Provide the (X, Y) coordinate of the cell's center where the given text is located.  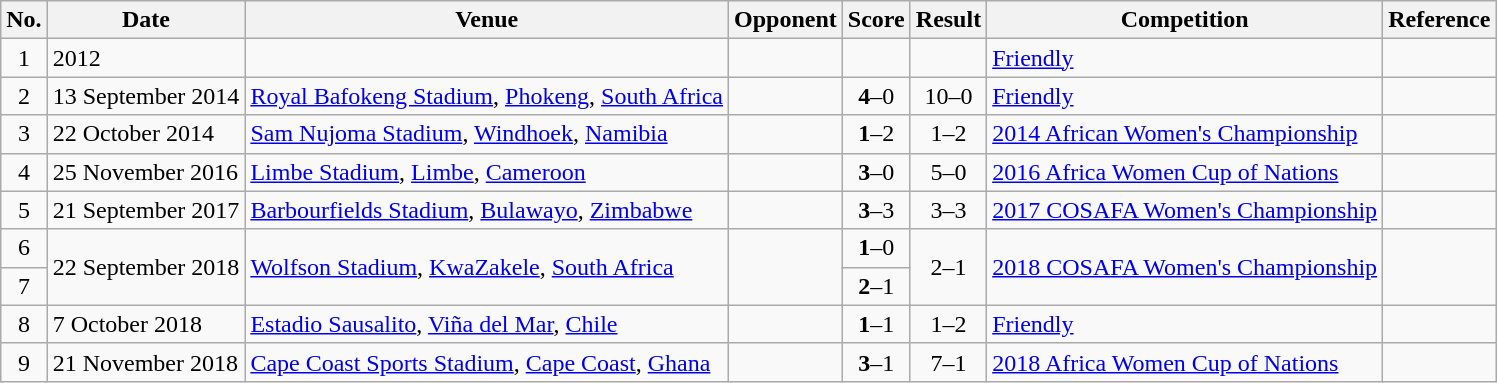
Royal Bafokeng Stadium, Phokeng, South Africa (487, 96)
Wolfson Stadium, KwaZakele, South Africa (487, 267)
13 September 2014 (146, 96)
4–0 (876, 96)
4 (24, 172)
10–0 (948, 96)
2012 (146, 58)
6 (24, 248)
5 (24, 210)
21 September 2017 (146, 210)
2016 Africa Women Cup of Nations (1185, 172)
Reference (1440, 20)
7 October 2018 (146, 324)
7–1 (948, 362)
2 (24, 96)
2018 Africa Women Cup of Nations (1185, 362)
Limbe Stadium, Limbe, Cameroon (487, 172)
3 (24, 134)
8 (24, 324)
1–0 (876, 248)
1–1 (876, 324)
Result (948, 20)
3–0 (876, 172)
2014 African Women's Championship (1185, 134)
7 (24, 286)
21 November 2018 (146, 362)
Estadio Sausalito, Viña del Mar, Chile (487, 324)
2018 COSAFA Women's Championship (1185, 267)
Cape Coast Sports Stadium, Cape Coast, Ghana (487, 362)
Competition (1185, 20)
2017 COSAFA Women's Championship (1185, 210)
Barbourfields Stadium, Bulawayo, Zimbabwe (487, 210)
25 November 2016 (146, 172)
9 (24, 362)
Sam Nujoma Stadium, Windhoek, Namibia (487, 134)
5–0 (948, 172)
3–1 (876, 362)
Date (146, 20)
1 (24, 58)
22 October 2014 (146, 134)
Venue (487, 20)
No. (24, 20)
Score (876, 20)
Opponent (786, 20)
22 September 2018 (146, 267)
